Scan for the cell matching the given text and deliver its [X, Y] coordinate at center. 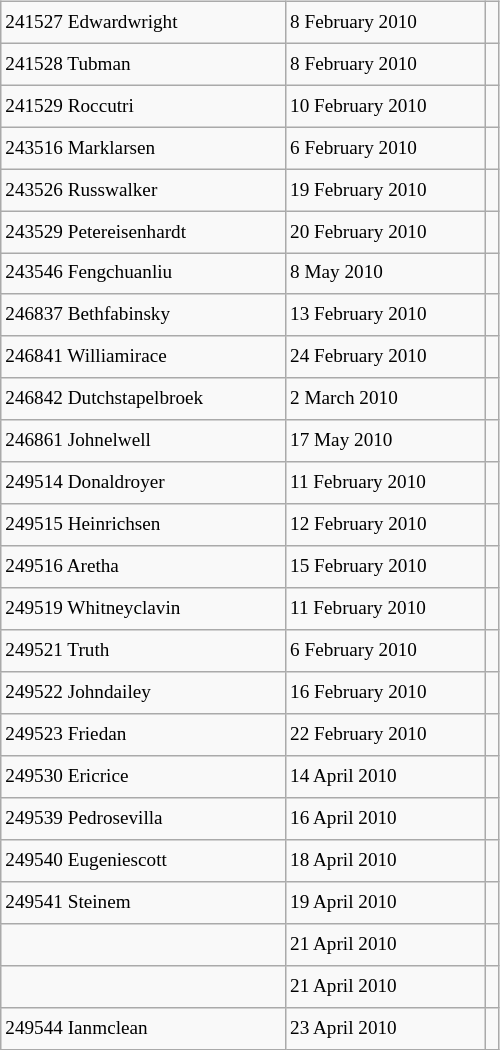
24 February 2010 [385, 357]
249541 Steinem [144, 902]
241527 Edwardwright [144, 22]
22 February 2010 [385, 735]
17 May 2010 [385, 441]
12 February 2010 [385, 525]
13 February 2010 [385, 315]
249514 Donaldroyer [144, 483]
249544 Ianmclean [144, 1028]
249519 Whitneyclavin [144, 609]
243529 Petereisenhardt [144, 232]
249539 Pedrosevilla [144, 819]
249515 Heinrichsen [144, 525]
249521 Truth [144, 651]
246841 Williamirace [144, 357]
16 February 2010 [385, 693]
243526 Russwalker [144, 190]
249540 Eugeniescott [144, 861]
16 April 2010 [385, 819]
246842 Dutchstapelbroek [144, 399]
241529 Roccutri [144, 106]
20 February 2010 [385, 232]
2 March 2010 [385, 399]
243516 Marklarsen [144, 148]
15 February 2010 [385, 567]
19 February 2010 [385, 190]
243546 Fengchuanliu [144, 274]
249530 Ericrice [144, 777]
14 April 2010 [385, 777]
241528 Tubman [144, 64]
8 May 2010 [385, 274]
249523 Friedan [144, 735]
23 April 2010 [385, 1028]
19 April 2010 [385, 902]
246837 Bethfabinsky [144, 315]
18 April 2010 [385, 861]
10 February 2010 [385, 106]
246861 Johnelwell [144, 441]
249522 Johndailey [144, 693]
249516 Aretha [144, 567]
